Extract the [x, y] coordinate from the center of the cell holding the provided text.  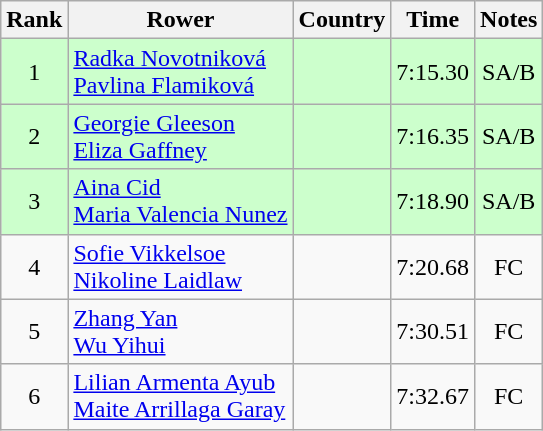
Lilian Armenta AyubMaite Arrillaga Garay [180, 396]
5 [34, 332]
Notes [509, 20]
7:18.90 [433, 202]
4 [34, 266]
7:30.51 [433, 332]
Aina CidMaria Valencia Nunez [180, 202]
Rower [180, 20]
3 [34, 202]
Zhang YanWu Yihui [180, 332]
2 [34, 136]
Georgie GleesonEliza Gaffney [180, 136]
7:20.68 [433, 266]
Sofie VikkelsoeNikoline Laidlaw [180, 266]
7:15.30 [433, 72]
Country [342, 20]
1 [34, 72]
Radka NovotnikováPavlina Flamiková [180, 72]
7:16.35 [433, 136]
Rank [34, 20]
6 [34, 396]
Time [433, 20]
7:32.67 [433, 396]
